Return the [x, y] coordinate for the center point of the cell that contains the specified text.  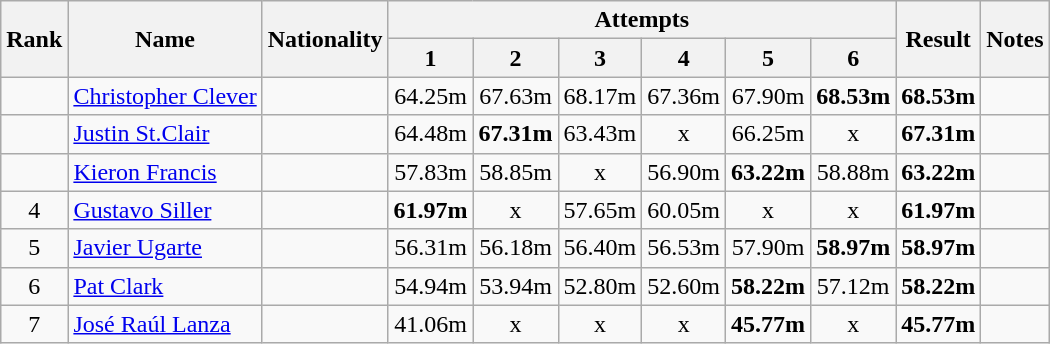
56.31m [430, 248]
52.60m [684, 286]
64.48m [430, 134]
Notes [1015, 39]
Kieron Francis [165, 172]
56.18m [516, 248]
57.83m [430, 172]
3 [600, 58]
Attempts [642, 20]
7 [34, 324]
66.25m [768, 134]
José Raúl Lanza [165, 324]
56.40m [600, 248]
56.90m [684, 172]
41.06m [430, 324]
53.94m [516, 286]
58.85m [516, 172]
57.65m [600, 210]
58.88m [854, 172]
Javier Ugarte [165, 248]
Christopher Clever [165, 96]
63.43m [600, 134]
52.80m [600, 286]
67.90m [768, 96]
56.53m [684, 248]
Gustavo Siller [165, 210]
Nationality [325, 39]
67.63m [516, 96]
57.90m [768, 248]
67.36m [684, 96]
1 [430, 58]
Pat Clark [165, 286]
60.05m [684, 210]
54.94m [430, 286]
68.17m [600, 96]
57.12m [854, 286]
64.25m [430, 96]
Justin St.Clair [165, 134]
Result [938, 39]
2 [516, 58]
Rank [34, 39]
Name [165, 39]
